For the text-containing cell, return its midpoint in (X, Y) coordinate format. 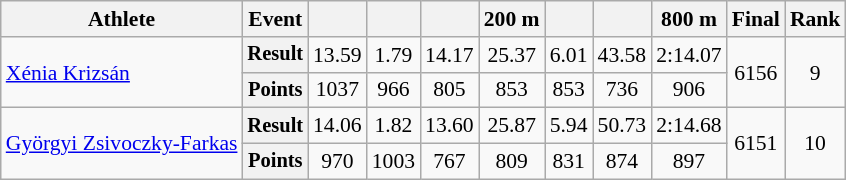
9 (816, 72)
13.59 (338, 55)
6156 (756, 72)
767 (450, 162)
Xénia Krizsán (122, 72)
809 (512, 162)
1.79 (394, 55)
831 (569, 162)
10 (816, 144)
50.73 (622, 126)
6151 (756, 144)
25.87 (512, 126)
736 (622, 90)
970 (338, 162)
2:14.07 (688, 55)
6.01 (569, 55)
13.60 (450, 126)
874 (622, 162)
805 (450, 90)
2:14.68 (688, 126)
14.17 (450, 55)
43.58 (622, 55)
Rank (816, 19)
966 (394, 90)
906 (688, 90)
25.37 (512, 55)
897 (688, 162)
14.06 (338, 126)
1.82 (394, 126)
1037 (338, 90)
Event (275, 19)
200 m (512, 19)
Györgyi Zsivoczky-Farkas (122, 144)
Athlete (122, 19)
1003 (394, 162)
Final (756, 19)
800 m (688, 19)
5.94 (569, 126)
